Scan for the cell matching the given text and deliver its (X, Y) coordinate at center. 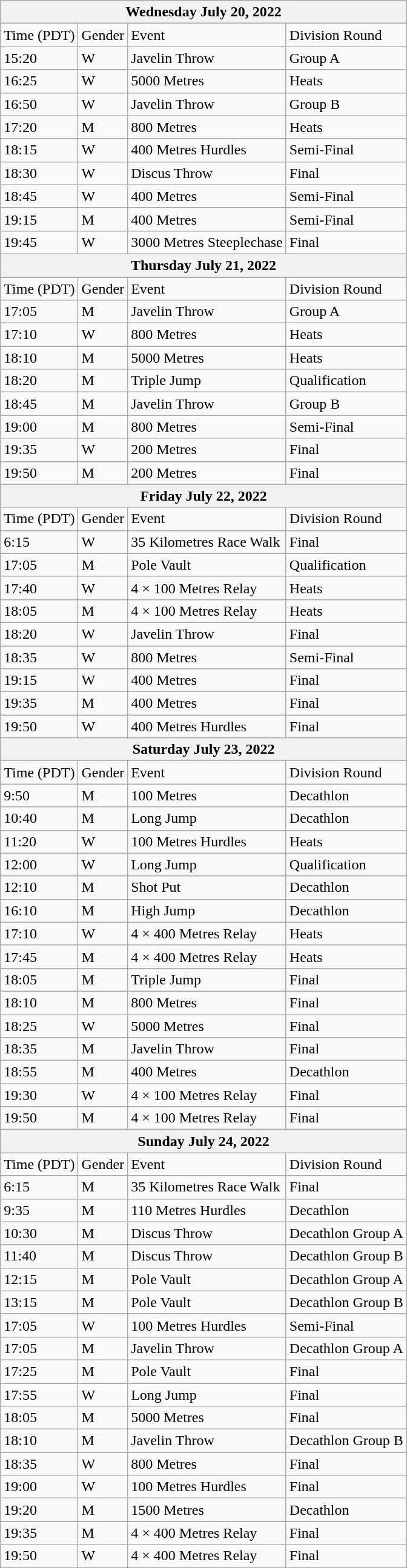
19:45 (39, 242)
10:40 (39, 819)
18:55 (39, 1072)
18:30 (39, 173)
13:15 (39, 1302)
18:15 (39, 150)
17:55 (39, 1394)
16:10 (39, 911)
12:00 (39, 865)
Wednesday July 20, 2022 (203, 12)
12:10 (39, 888)
16:50 (39, 104)
11:20 (39, 842)
Friday July 22, 2022 (203, 496)
18:25 (39, 1026)
17:45 (39, 957)
9:35 (39, 1210)
1500 Metres (207, 1510)
9:50 (39, 796)
17:40 (39, 588)
17:20 (39, 127)
12:15 (39, 1279)
19:20 (39, 1510)
Sunday July 24, 2022 (203, 1141)
10:30 (39, 1233)
Saturday July 23, 2022 (203, 749)
Thursday July 21, 2022 (203, 265)
17:25 (39, 1371)
110 Metres Hurdles (207, 1210)
11:40 (39, 1256)
100 Metres (207, 796)
19:30 (39, 1095)
15:20 (39, 58)
16:25 (39, 81)
3000 Metres Steeplechase (207, 242)
Shot Put (207, 888)
High Jump (207, 911)
